Identify which cell holds the provided text, then report its (X, Y) central coordinate. 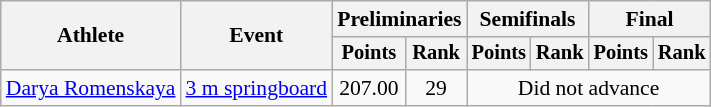
Preliminaries (399, 19)
Semifinals (528, 19)
3 m springboard (257, 88)
Athlete (91, 36)
Did not advance (589, 88)
Final (650, 19)
Event (257, 36)
Darya Romenskaya (91, 88)
207.00 (369, 88)
29 (436, 88)
